Output the (x, y) coordinate of the center of the cell containing the given text.  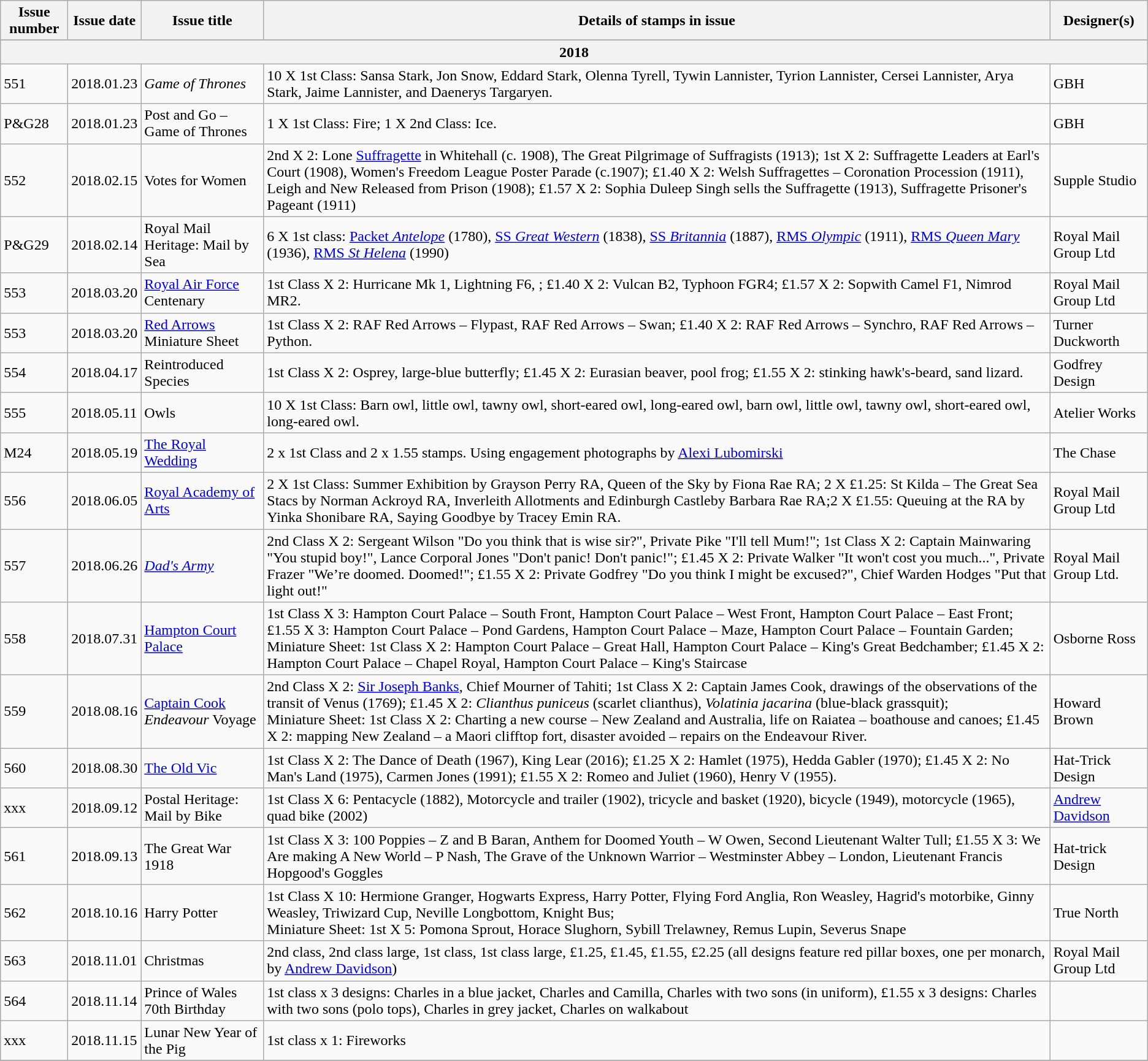
P&G29 (34, 245)
Details of stamps in issue (657, 21)
Post and Go – Game of Thrones (202, 124)
1st Class X 2: RAF Red Arrows – Flypast, RAF Red Arrows – Swan; £1.40 X 2: RAF Red Arrows – Synchro, RAF Red Arrows – Python. (657, 332)
2018.08.16 (104, 711)
2018.11.15 (104, 1040)
556 (34, 500)
2018.06.26 (104, 565)
Lunar New Year of the Pig (202, 1040)
564 (34, 1001)
2018.09.13 (104, 856)
2018.04.17 (104, 373)
Christmas (202, 960)
2018.10.16 (104, 913)
1st class x 1: Fireworks (657, 1040)
559 (34, 711)
Godfrey Design (1099, 373)
552 (34, 180)
Dad's Army (202, 565)
Hat-trick Design (1099, 856)
563 (34, 960)
1st Class X 2: Osprey, large-blue butterfly; £1.45 X 2: Eurasian beaver, pool frog; £1.55 X 2: stinking hawk's-beard, sand lizard. (657, 373)
Reintroduced Species (202, 373)
Harry Potter (202, 913)
1 X 1st Class: Fire; 1 X 2nd Class: Ice. (657, 124)
554 (34, 373)
Royal Air Force Centenary (202, 293)
2 x 1st Class and 2 x 1.55 stamps. Using engagement photographs by Alexi Lubomirski (657, 453)
P&G28 (34, 124)
562 (34, 913)
Hampton Court Palace (202, 639)
Royal Mail Group Ltd. (1099, 565)
555 (34, 412)
10 X 1st Class: Barn owl, little owl, tawny owl, short-eared owl, long-eared owl, barn owl, little owl, tawny owl, short-eared owl, long-eared owl. (657, 412)
2018.07.31 (104, 639)
Designer(s) (1099, 21)
Atelier Works (1099, 412)
Votes for Women (202, 180)
2018.11.01 (104, 960)
True North (1099, 913)
2018.05.19 (104, 453)
2018.06.05 (104, 500)
Turner Duckworth (1099, 332)
561 (34, 856)
The Chase (1099, 453)
Issue title (202, 21)
560 (34, 768)
2018.08.30 (104, 768)
Royal Academy of Arts (202, 500)
Royal Mail Heritage: Mail by Sea (202, 245)
The Great War 1918 (202, 856)
Issue date (104, 21)
2018 (574, 52)
Prince of Wales 70th Birthday (202, 1001)
Game of Thrones (202, 83)
2018.02.15 (104, 180)
2018.02.14 (104, 245)
2018.09.12 (104, 808)
551 (34, 83)
Howard Brown (1099, 711)
558 (34, 639)
1st Class X 2: Hurricane Mk 1, Lightning F6, ; £1.40 X 2: Vulcan B2, Typhoon FGR4; £1.57 X 2: Sopwith Camel F1, Nimrod MR2. (657, 293)
Issue number (34, 21)
Owls (202, 412)
2018.05.11 (104, 412)
The Old Vic (202, 768)
Osborne Ross (1099, 639)
Andrew Davidson (1099, 808)
Red Arrows Miniature Sheet (202, 332)
6 X 1st class: Packet Antelope (1780), SS Great Western (1838), SS Britannia (1887), RMS Olympic (1911), RMS Queen Mary (1936), RMS St Helena (1990) (657, 245)
Supple Studio (1099, 180)
Hat-Trick Design (1099, 768)
Captain Cook Endeavour Voyage (202, 711)
The Royal Wedding (202, 453)
M24 (34, 453)
1st Class X 6: Pentacycle (1882), Motorcycle and trailer (1902), tricycle and basket (1920), bicycle (1949), motorcycle (1965), quad bike (2002) (657, 808)
Postal Heritage: Mail by Bike (202, 808)
557 (34, 565)
2018.11.14 (104, 1001)
